Return the (x, y) coordinate for the center point of the cell that contains the specified text.  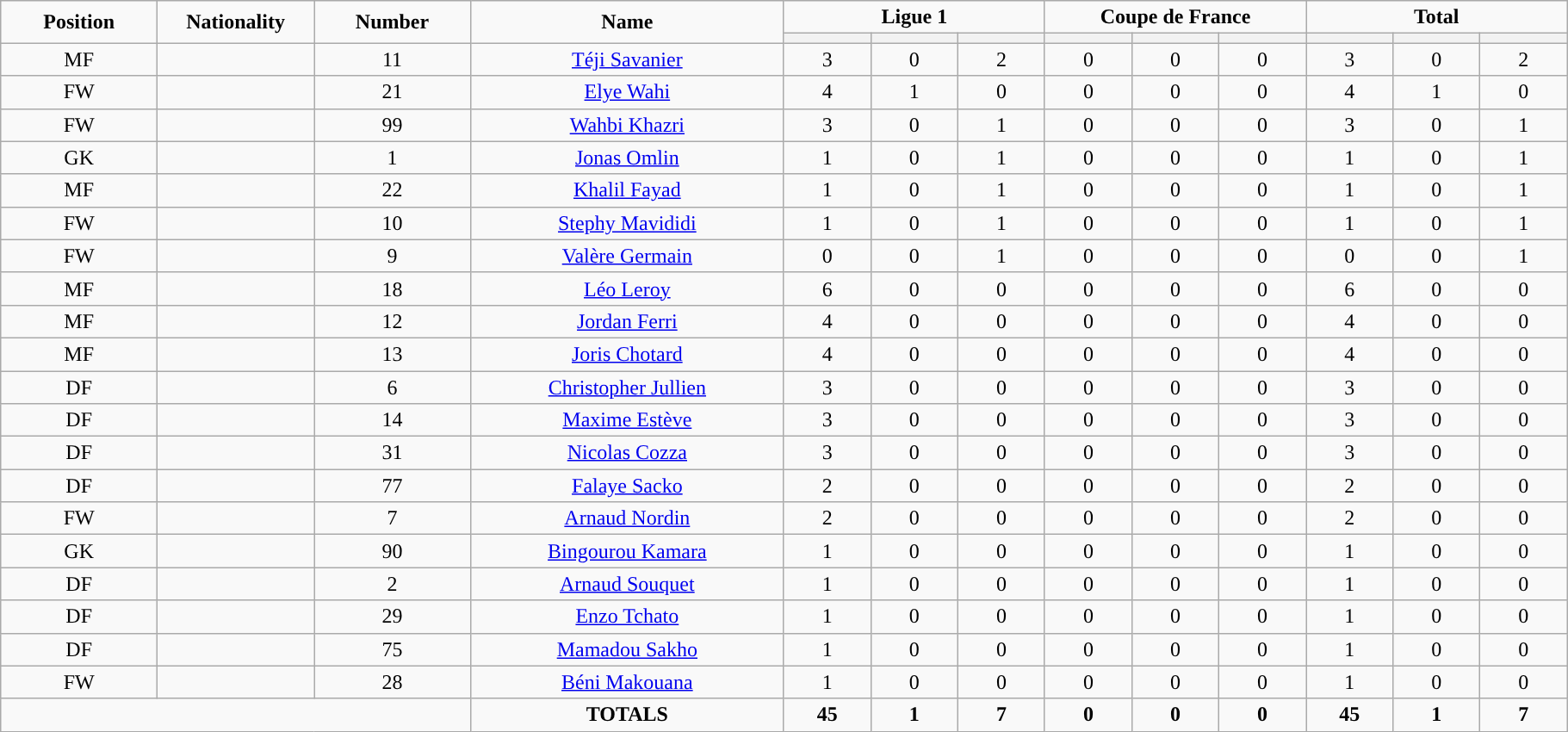
99 (393, 125)
10 (393, 223)
75 (393, 649)
Jonas Omlin (627, 158)
Wahbi Khazri (627, 125)
Mamadou Sakho (627, 649)
13 (393, 354)
Bingourou Kamara (627, 551)
Béni Makouana (627, 682)
12 (393, 321)
90 (393, 551)
Total (1436, 17)
21 (393, 92)
Stephy Mavididi (627, 223)
77 (393, 486)
Nationality (236, 22)
Arnaud Nordin (627, 518)
Christopher Jullien (627, 387)
22 (393, 190)
Coupe de France (1174, 17)
Enzo Tchato (627, 617)
9 (393, 256)
Elye Wahi (627, 92)
18 (393, 288)
Valère Germain (627, 256)
11 (393, 59)
Nicolas Cozza (627, 453)
Arnaud Souquet (627, 584)
Name (627, 22)
28 (393, 682)
Jordan Ferri (627, 321)
Joris Chotard (627, 354)
29 (393, 617)
Léo Leroy (627, 288)
Position (79, 22)
Falaye Sacko (627, 486)
14 (393, 420)
31 (393, 453)
TOTALS (627, 715)
Maxime Estève (627, 420)
Number (393, 22)
Khalil Fayad (627, 190)
Ligue 1 (914, 17)
Téji Savanier (627, 59)
